Capture the cell that displays the provided text and extract its [x, y] central coordinate. 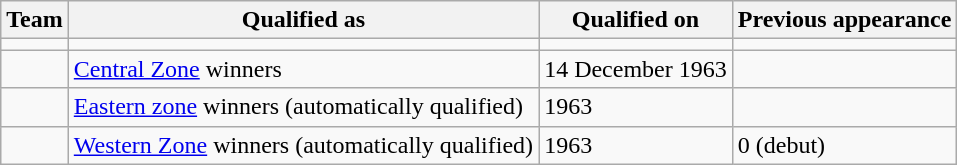
Qualified as [303, 20]
Team [35, 20]
14 December 1963 [636, 69]
Previous appearance [844, 20]
Eastern zone winners (automatically qualified) [303, 107]
Central Zone winners [303, 69]
Western Zone winners (automatically qualified) [303, 145]
Qualified on [636, 20]
0 (debut) [844, 145]
